For the text-containing cell, return its midpoint in (X, Y) coordinate format. 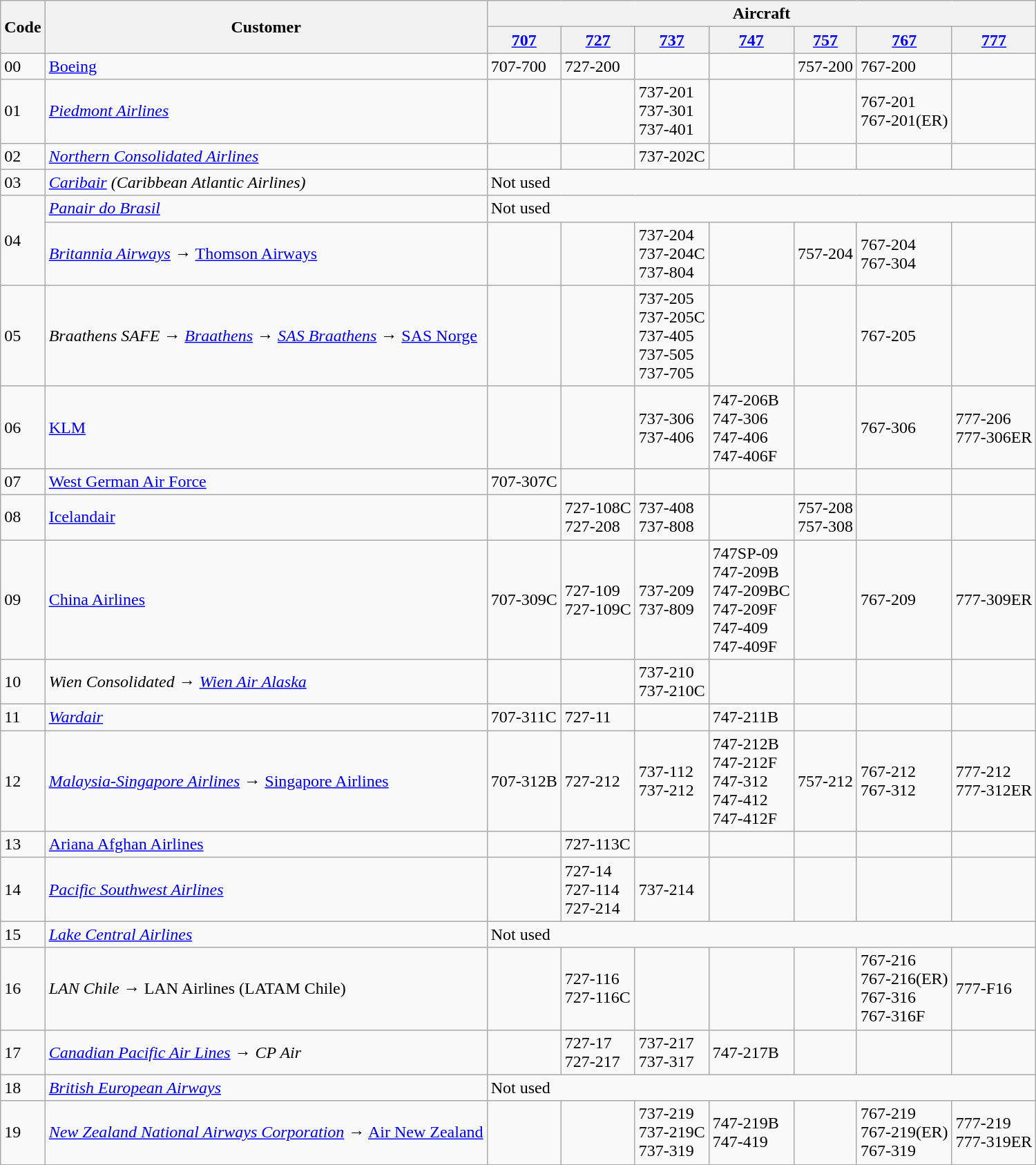
Aircraft (761, 14)
767-219767-219(ER)767-319 (904, 1133)
04 (23, 240)
Boeing (266, 66)
727-113C (598, 845)
747-219B747-419 (751, 1133)
New Zealand National Airways Corporation → Air New Zealand (266, 1133)
727-17727-217 (598, 1052)
Code (23, 27)
737-219737-219C737-319 (671, 1133)
727-14727-114727-214 (598, 889)
767-201767-201(ER) (904, 111)
757-208757-308 (825, 517)
727-200 (598, 66)
727-108C727-208 (598, 517)
12 (23, 781)
Wien Consolidated → Wien Air Alaska (266, 682)
Britannia Airways → Thomson Airways (266, 253)
Pacific Southwest Airlines (266, 889)
777-309ER (994, 599)
01 (23, 111)
747-206B747-306747-406747-406F (751, 427)
05 (23, 336)
767-212767-312 (904, 781)
Ariana Afghan Airlines (266, 845)
747-217B (751, 1052)
767-200 (904, 66)
Malaysia-Singapore Airlines → Singapore Airlines (266, 781)
Panair do Brasil (266, 209)
KLM (266, 427)
737-214 (671, 889)
747SP-09747-209B747-209BC747-209F747-409747-409F (751, 599)
727-11 (598, 718)
747-211B (751, 718)
15 (23, 934)
13 (23, 845)
Icelandair (266, 517)
767-306 (904, 427)
10 (23, 682)
British European Airways (266, 1088)
18 (23, 1088)
707-700 (524, 66)
727-116727-116C (598, 989)
777-206777-306ER (994, 427)
737-204737-204C737-804 (671, 253)
14 (23, 889)
09 (23, 599)
19 (23, 1133)
West German Air Force (266, 481)
Northern Consolidated Airlines (266, 156)
Wardair (266, 718)
02 (23, 156)
737-202C (671, 156)
777-219777-319ER (994, 1133)
737-210737-210C (671, 682)
17 (23, 1052)
Canadian Pacific Air Lines → CP Air (266, 1052)
707-307C (524, 481)
767-204767-304 (904, 253)
767-216767-216(ER)767-316767-316F (904, 989)
00 (23, 66)
Braathens SAFE → Braathens → SAS Braathens → SAS Norge (266, 336)
777-212777-312ER (994, 781)
737-306737-406 (671, 427)
07 (23, 481)
06 (23, 427)
777-F16 (994, 989)
777 (994, 40)
757-212 (825, 781)
737-209737-809 (671, 599)
Caribair (Caribbean Atlantic Airlines) (266, 182)
03 (23, 182)
727-212 (598, 781)
China Airlines (266, 599)
747 (751, 40)
707 (524, 40)
08 (23, 517)
727 (598, 40)
737-408737-808 (671, 517)
16 (23, 989)
737-217737-317 (671, 1052)
757-200 (825, 66)
707-309C (524, 599)
757-204 (825, 253)
737 (671, 40)
767-209 (904, 599)
11 (23, 718)
Piedmont Airlines (266, 111)
737-205737-205C737-405737-505737-705 (671, 336)
707-312B (524, 781)
737-112737-212 (671, 781)
737-201737-301737-401 (671, 111)
LAN Chile → LAN Airlines (LATAM Chile) (266, 989)
Lake Central Airlines (266, 934)
767-205 (904, 336)
757 (825, 40)
727-109727-109C (598, 599)
Customer (266, 27)
767 (904, 40)
747-212B747-212F747-312747-412747-412F (751, 781)
707-311C (524, 718)
